Search for the cell housing the specified text and yield its (x, y) center coordinate. 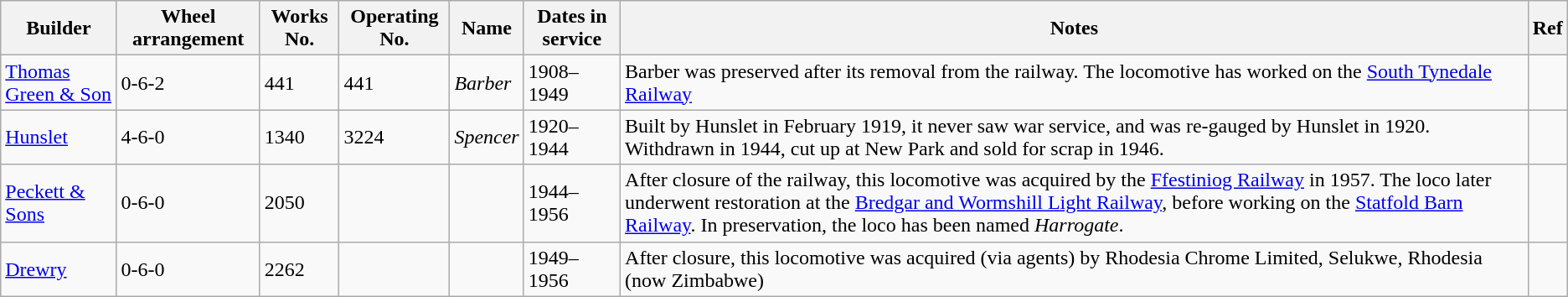
Wheel arrangement (188, 29)
Name (487, 29)
Notes (1075, 29)
Thomas Green & Son (59, 82)
Barber (487, 82)
Dates in service (571, 29)
1944–1956 (571, 203)
1908–1949 (571, 82)
After closure, this locomotive was acquired (via agents) by Rhodesia Chrome Limited, Selukwe, Rhodesia (now Zimbabwe) (1075, 268)
2262 (300, 268)
1949–1956 (571, 268)
2050 (300, 203)
Barber was preserved after its removal from the railway. The locomotive has worked on the South Tynedale Railway (1075, 82)
Peckett & Sons (59, 203)
Operating No. (395, 29)
Works No. (300, 29)
1340 (300, 138)
3224 (395, 138)
4-6-0 (188, 138)
Ref (1548, 29)
Hunslet (59, 138)
Drewry (59, 268)
Spencer (487, 138)
1920–1944 (571, 138)
Builder (59, 29)
0-6-2 (188, 82)
